Locate the cell with the specified text and output its (x, y) center coordinate. 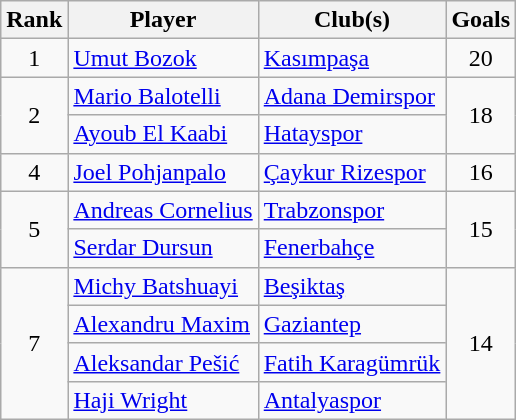
Haji Wright (163, 400)
15 (481, 229)
4 (34, 172)
Umut Bozok (163, 58)
20 (481, 58)
Alexandru Maxim (163, 324)
Fenerbahçe (352, 248)
14 (481, 343)
Çaykur Rizespor (352, 172)
Rank (34, 20)
Serdar Dursun (163, 248)
Trabzonspor (352, 210)
Player (163, 20)
Aleksandar Pešić (163, 362)
18 (481, 115)
Michy Batshuayi (163, 286)
Beşiktaş (352, 286)
Hatayspor (352, 134)
16 (481, 172)
Gaziantep (352, 324)
Andreas Cornelius (163, 210)
Fatih Karagümrük (352, 362)
Club(s) (352, 20)
1 (34, 58)
2 (34, 115)
5 (34, 229)
Ayoub El Kaabi (163, 134)
Adana Demirspor (352, 96)
7 (34, 343)
Mario Balotelli (163, 96)
Antalyaspor (352, 400)
Joel Pohjanpalo (163, 172)
Goals (481, 20)
Kasımpaşa (352, 58)
